Capture the cell that displays the provided text and extract its [X, Y] central coordinate. 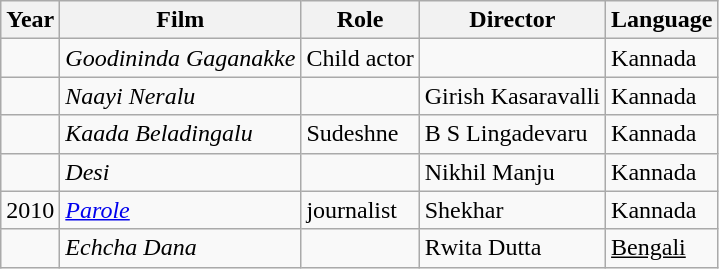
journalist [360, 210]
Role [360, 20]
Shekhar [512, 210]
Nikhil Manju [512, 172]
Parole [180, 210]
Sudeshne [360, 134]
Girish Kasaravalli [512, 96]
B S Lingadevaru [512, 134]
Naayi Neralu [180, 96]
Kaada Beladingalu [180, 134]
Child actor [360, 58]
Year [30, 20]
Film [180, 20]
Bengali [662, 248]
Goodininda Gaganakke [180, 58]
Language [662, 20]
Rwita Dutta [512, 248]
Director [512, 20]
Echcha Dana [180, 248]
Desi [180, 172]
2010 [30, 210]
